Determine the (X, Y) coordinate at the center of the cell enclosing the given text.  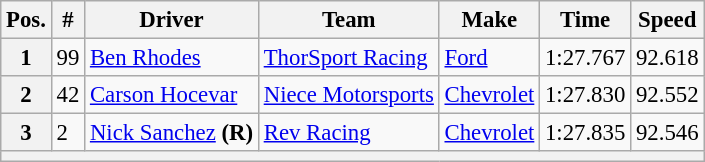
Nick Sanchez (R) (172, 133)
Make (489, 20)
1:27.830 (586, 95)
3 (26, 133)
Driver (172, 20)
Rev Racing (348, 133)
1 (26, 58)
1:27.767 (586, 58)
Speed (668, 20)
99 (68, 58)
92.618 (668, 58)
ThorSport Racing (348, 58)
1:27.835 (586, 133)
Pos. (26, 20)
Ford (489, 58)
92.552 (668, 95)
Time (586, 20)
42 (68, 95)
Niece Motorsports (348, 95)
# (68, 20)
92.546 (668, 133)
Ben Rhodes (172, 58)
Team (348, 20)
Carson Hocevar (172, 95)
